Determine the [x, y] coordinate at the center of the cell enclosing the given text.  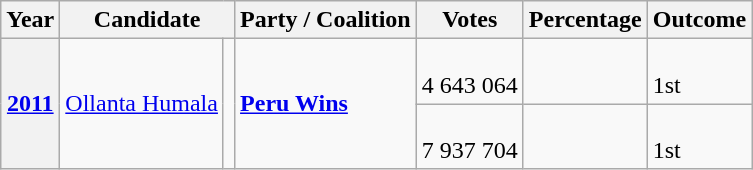
4 643 064 [470, 72]
Peru Wins [326, 104]
Ollanta Humala [142, 104]
2011 [30, 104]
Percentage [585, 20]
Outcome [699, 20]
Year [30, 20]
Party / Coalition [326, 20]
Candidate [148, 20]
7 937 704 [470, 136]
Votes [470, 20]
